Capture the cell that displays the provided text and extract its (X, Y) central coordinate. 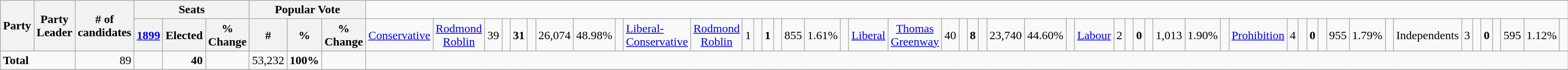
3 (1467, 35)
4 (1293, 35)
1.90% (1203, 35)
8 (973, 35)
39 (493, 35)
Labour (1094, 35)
1.12% (1542, 35)
Prohibition (1258, 35)
89 (104, 60)
48.98% (594, 35)
1.61% (823, 35)
1,013 (1169, 35)
1.79% (1367, 35)
Popular Vote (308, 10)
Independents (1427, 35)
23,740 (1006, 35)
Liberal-Conservative (657, 35)
100% (304, 60)
31 (518, 35)
2 (1119, 35)
855 (793, 35)
44.60% (1046, 35)
Party Leader (54, 25)
Elected (184, 35)
Seats (192, 10)
Conservative (400, 35)
26,074 (555, 35)
Party (17, 25)
Total (38, 60)
% (304, 35)
955 (1338, 35)
# ofcandidates (104, 25)
Thomas Greenway (915, 35)
595 (1512, 35)
1899 (149, 35)
Liberal (868, 35)
# (268, 35)
53,232 (268, 60)
